Return (X, Y) of the center of cell containing provided text 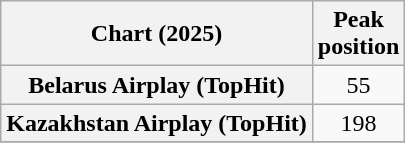
Peakposition (358, 34)
198 (358, 123)
Chart (2025) (157, 34)
Kazakhstan Airplay (TopHit) (157, 123)
Belarus Airplay (TopHit) (157, 85)
55 (358, 85)
